Locate the cell with the specified text and output its [X, Y] center coordinate. 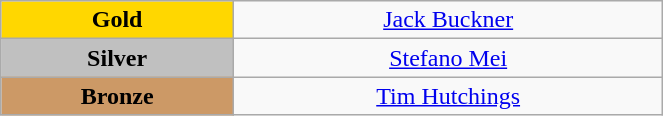
Jack Buckner [448, 20]
Tim Hutchings [448, 96]
Stefano Mei [448, 58]
Silver [118, 58]
Bronze [118, 96]
Gold [118, 20]
